Identify which cell holds the provided text, then report its (x, y) central coordinate. 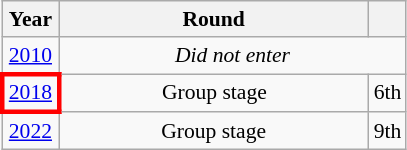
Year (30, 19)
9th (388, 132)
Round (214, 19)
Did not enter (233, 56)
2010 (30, 56)
2018 (30, 94)
2022 (30, 132)
6th (388, 94)
